Pinpoint the cell where the given text exists, returning its [x, y] midpoint coordinate. 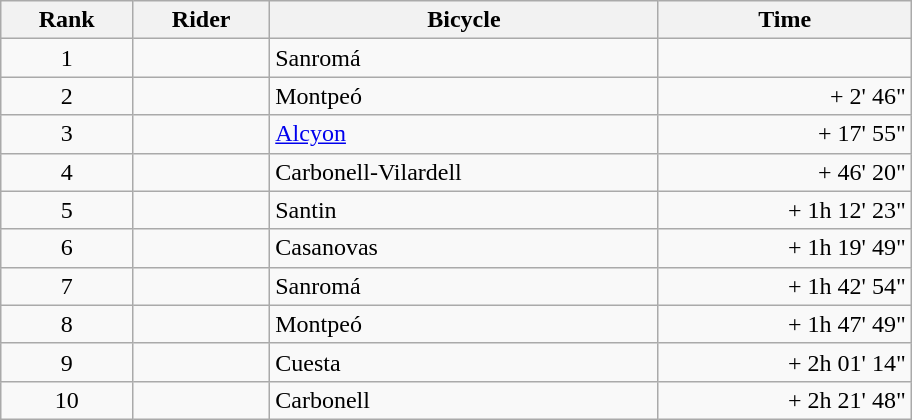
2 [67, 96]
+ 1h 19' 49" [784, 248]
+ 2' 46" [784, 96]
7 [67, 286]
3 [67, 134]
Carbonell-Vilardell [464, 172]
Time [784, 20]
6 [67, 248]
+ 17' 55" [784, 134]
Rank [67, 20]
9 [67, 362]
Santin [464, 210]
4 [67, 172]
+ 1h 47' 49" [784, 324]
1 [67, 58]
Bicycle [464, 20]
+ 2h 21' 48" [784, 400]
8 [67, 324]
+ 1h 42' 54" [784, 286]
+ 46' 20" [784, 172]
Rider [202, 20]
5 [67, 210]
Carbonell [464, 400]
Alcyon [464, 134]
+ 2h 01' 14" [784, 362]
Casanovas [464, 248]
+ 1h 12' 23" [784, 210]
Cuesta [464, 362]
10 [67, 400]
